For the text-containing cell, return its midpoint in (x, y) coordinate format. 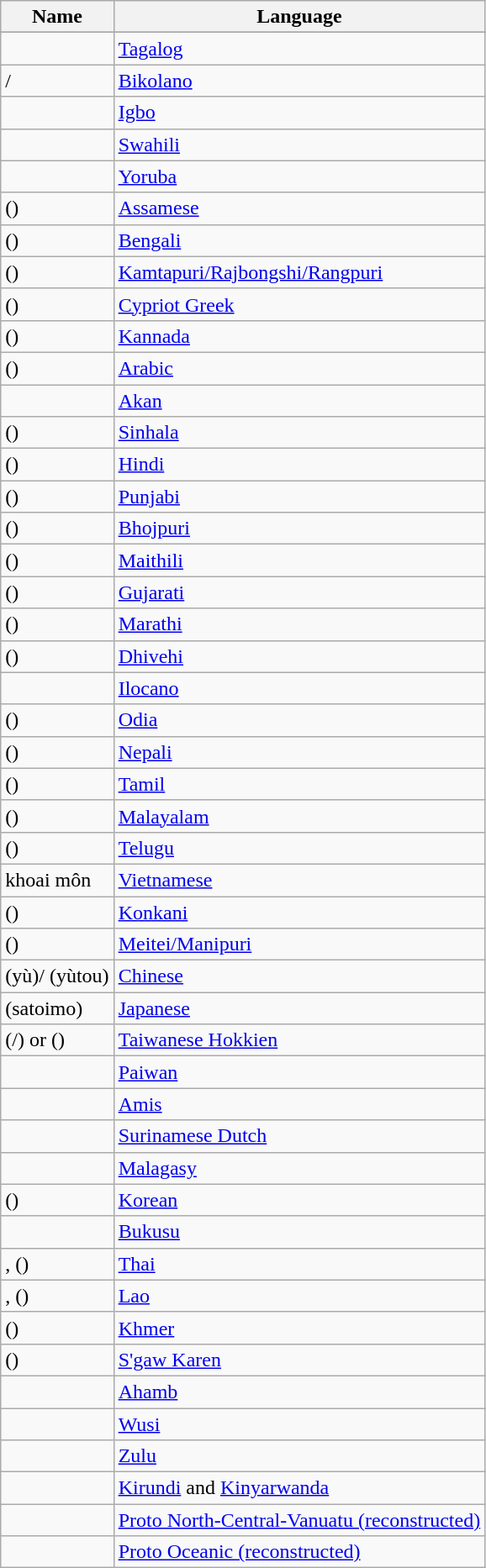
Vietnamese (299, 880)
Marathi (299, 624)
Kirundi and Kinyarwanda (299, 1488)
Ahamb (299, 1392)
Arabic (299, 368)
Lao (299, 1296)
Wusi (299, 1424)
Malagasy (299, 1168)
Swahili (299, 145)
Paiwan (299, 1072)
Zulu (299, 1456)
Akan (299, 401)
Bikolano (299, 81)
Malayalam (299, 816)
Korean (299, 1200)
(yù)/ (yùtou) (57, 976)
Nepali (299, 752)
Konkani (299, 912)
Odia (299, 720)
Kannada (299, 336)
Name (57, 17)
/ (57, 81)
Ilocano (299, 688)
Proto Oceanic (reconstructed) (299, 1552)
Bhojpuri (299, 529)
Bukusu (299, 1232)
Bengali (299, 240)
Igbo (299, 113)
Thai (299, 1264)
Punjabi (299, 497)
Gujarati (299, 592)
(satoimo) (57, 1008)
(/) or () (57, 1040)
Cypriot Greek (299, 304)
Proto North-Central-Vanuatu (reconstructed) (299, 1520)
Maithili (299, 560)
khoai môn (57, 880)
S'gaw Karen (299, 1360)
Surinamese Dutch (299, 1136)
Taiwanese Hokkien (299, 1040)
Chinese (299, 976)
Yoruba (299, 176)
Assamese (299, 208)
Kamtapuri/Rajbongshi/Rangpuri (299, 272)
Tagalog (299, 49)
Sinhala (299, 433)
Telugu (299, 848)
Hindi (299, 465)
Japanese (299, 1008)
Language (299, 17)
Tamil (299, 784)
Dhivehi (299, 656)
Meitei/Manipuri (299, 944)
Amis (299, 1104)
Khmer (299, 1328)
